Pinpoint the cell where the given text exists, returning its [X, Y] midpoint coordinate. 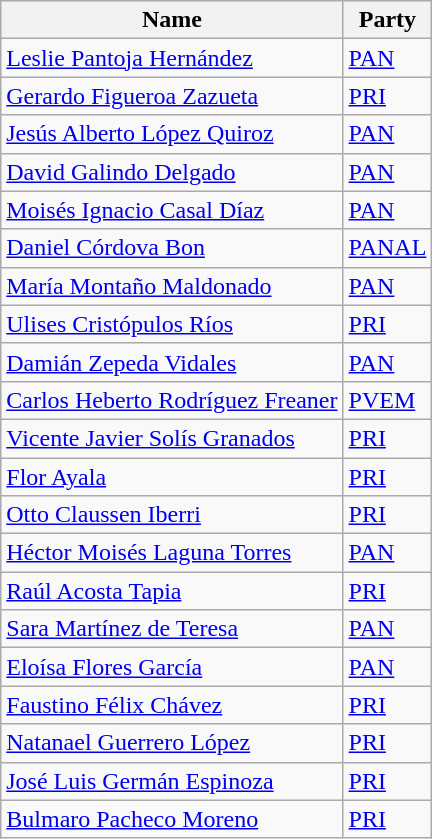
María Montaño Maldonado [172, 286]
Carlos Heberto Rodríguez Freaner [172, 400]
Jesús Alberto López Quiroz [172, 134]
Name [172, 20]
Otto Claussen Iberri [172, 515]
Natanael Guerrero López [172, 743]
Vicente Javier Solís Granados [172, 438]
Daniel Córdova Bon [172, 248]
Ulises Cristópulos Ríos [172, 324]
Raúl Acosta Tapia [172, 591]
Leslie Pantoja Hernández [172, 58]
Moisés Ignacio Casal Díaz [172, 210]
Eloísa Flores García [172, 667]
PANAL [388, 248]
Faustino Félix Chávez [172, 705]
José Luis Germán Espinoza [172, 781]
PVEM [388, 400]
Damián Zepeda Vidales [172, 362]
Flor Ayala [172, 477]
Sara Martínez de Teresa [172, 629]
David Galindo Delgado [172, 172]
Party [388, 20]
Héctor Moisés Laguna Torres [172, 553]
Bulmaro Pacheco Moreno [172, 819]
Gerardo Figueroa Zazueta [172, 96]
